Locate the cell with the specified text and output its [X, Y] center coordinate. 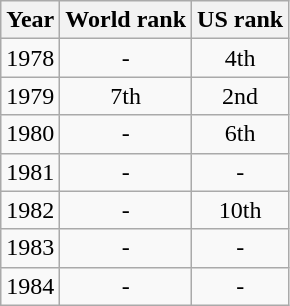
1981 [30, 172]
1983 [30, 248]
4th [240, 58]
1982 [30, 210]
6th [240, 134]
World rank [126, 20]
1979 [30, 96]
Year [30, 20]
2nd [240, 96]
1978 [30, 58]
1984 [30, 286]
US rank [240, 20]
1980 [30, 134]
10th [240, 210]
7th [126, 96]
